Capture the cell that displays the provided text and extract its [x, y] central coordinate. 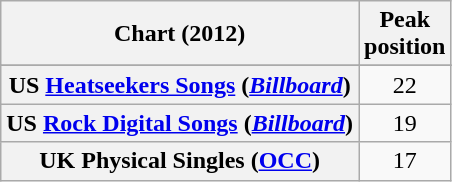
22 [405, 85]
Chart (2012) [180, 34]
UK Physical Singles (OCC) [180, 161]
17 [405, 161]
US Rock Digital Songs (Billboard) [180, 123]
Peakposition [405, 34]
US Heatseekers Songs (Billboard) [180, 85]
19 [405, 123]
